Capture the cell that displays the provided text and extract its (x, y) central coordinate. 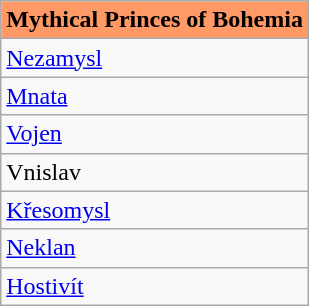
Mythical Princes of Bohemia (155, 20)
Vnislav (155, 172)
Křesomysl (155, 210)
Nezamysl (155, 58)
Neklan (155, 248)
Vojen (155, 134)
Mnata (155, 96)
Hostivít (155, 286)
